Locate the cell with the specified text and output its (X, Y) center coordinate. 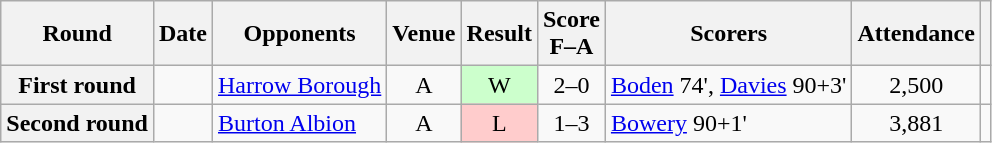
Scorers (728, 34)
Burton Albion (299, 123)
Opponents (299, 34)
Result (499, 34)
Venue (424, 34)
Bowery 90+1' (728, 123)
Round (78, 34)
W (499, 85)
ScoreF–A (571, 34)
Harrow Borough (299, 85)
Boden 74', Davies 90+3' (728, 85)
L (499, 123)
1–3 (571, 123)
2–0 (571, 85)
Attendance (916, 34)
3,881 (916, 123)
First round (78, 85)
Second round (78, 123)
Date (182, 34)
2,500 (916, 85)
